Extract the (x, y) coordinate from the center of the cell holding the provided text.  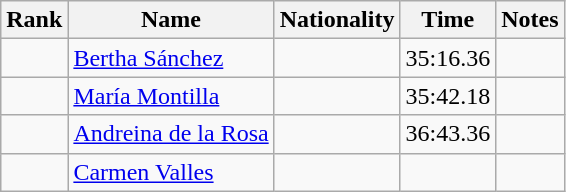
Rank (34, 20)
Carmen Valles (171, 172)
35:42.18 (448, 96)
36:43.36 (448, 134)
Notes (530, 20)
Andreina de la Rosa (171, 134)
María Montilla (171, 96)
Nationality (337, 20)
Time (448, 20)
Name (171, 20)
35:16.36 (448, 58)
Bertha Sánchez (171, 58)
